Provide the [X, Y] coordinate of the cell's center where the given text is located.  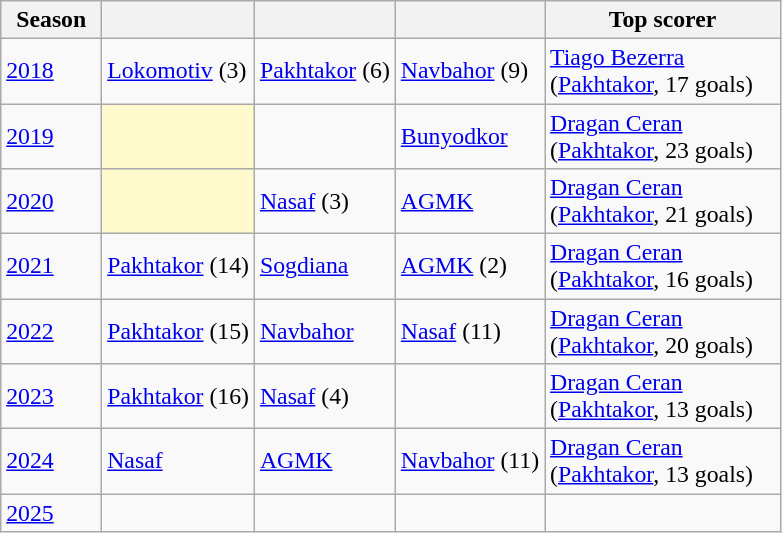
Bunyodkor [470, 136]
Nasaf (11) [470, 330]
Nasaf [178, 460]
2019 [52, 136]
Navbahor (9) [470, 72]
2024 [52, 460]
Navbahor (11) [470, 460]
Pakhtakor (16) [178, 396]
Tiago Bezerra (Pakhtakor, 17 goals) [663, 72]
2020 [52, 200]
2018 [52, 72]
Sogdiana [324, 266]
Nasaf (4) [324, 396]
2022 [52, 330]
Dragan Ceran (Pakhtakor, 23 goals) [663, 136]
AGMK (2) [470, 266]
Top scorer [663, 20]
2021 [52, 266]
Dragan Ceran (Pakhtakor, 20 goals) [663, 330]
Navbahor [324, 330]
Lokomotiv (3) [178, 72]
Nasaf (3) [324, 200]
Pakhtakor (6) [324, 72]
Pakhtakor (15) [178, 330]
2023 [52, 396]
Season [52, 20]
Dragan Ceran (Pakhtakor, 16 goals) [663, 266]
Pakhtakor (14) [178, 266]
2025 [52, 512]
Dragan Ceran (Pakhtakor, 21 goals) [663, 200]
